From the cell containing the given text, extract its center point as (X, Y) coordinate. 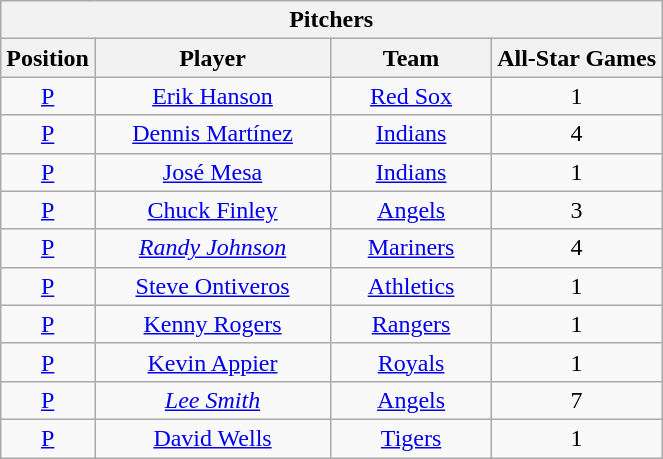
Lee Smith (212, 400)
Chuck Finley (212, 210)
Erik Hanson (212, 96)
Team (412, 58)
Steve Ontiveros (212, 286)
Position (48, 58)
All-Star Games (577, 58)
Mariners (412, 248)
Red Sox (412, 96)
José Mesa (212, 172)
Player (212, 58)
3 (577, 210)
Dennis Martínez (212, 134)
Kenny Rogers (212, 324)
Kevin Appier (212, 362)
7 (577, 400)
Randy Johnson (212, 248)
Tigers (412, 438)
David Wells (212, 438)
Pitchers (332, 20)
Royals (412, 362)
Athletics (412, 286)
Rangers (412, 324)
